For the text-containing cell, return its midpoint in [X, Y] coordinate format. 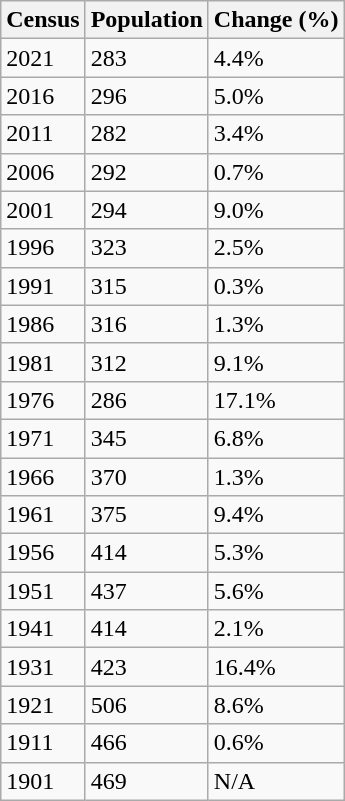
Census [43, 20]
312 [146, 362]
1996 [43, 248]
506 [146, 705]
1961 [43, 515]
1991 [43, 286]
283 [146, 58]
0.7% [276, 172]
3.4% [276, 134]
5.0% [276, 96]
1956 [43, 553]
466 [146, 743]
370 [146, 477]
2.1% [276, 629]
345 [146, 438]
0.3% [276, 286]
1931 [43, 667]
16.4% [276, 667]
2006 [43, 172]
N/A [276, 781]
2.5% [276, 248]
5.3% [276, 553]
423 [146, 667]
1901 [43, 781]
292 [146, 172]
282 [146, 134]
469 [146, 781]
Change (%) [276, 20]
315 [146, 286]
9.0% [276, 210]
17.1% [276, 400]
9.1% [276, 362]
2011 [43, 134]
1986 [43, 324]
1981 [43, 362]
8.6% [276, 705]
1951 [43, 591]
323 [146, 248]
437 [146, 591]
1921 [43, 705]
1976 [43, 400]
1911 [43, 743]
286 [146, 400]
Population [146, 20]
1966 [43, 477]
0.6% [276, 743]
1971 [43, 438]
4.4% [276, 58]
5.6% [276, 591]
2001 [43, 210]
2021 [43, 58]
294 [146, 210]
9.4% [276, 515]
6.8% [276, 438]
296 [146, 96]
316 [146, 324]
2016 [43, 96]
375 [146, 515]
1941 [43, 629]
